Determine the (x, y) coordinate at the center of the cell enclosing the given text.  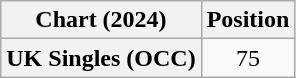
75 (248, 58)
Chart (2024) (101, 20)
Position (248, 20)
UK Singles (OCC) (101, 58)
